For the text-containing cell, return its midpoint in [X, Y] coordinate format. 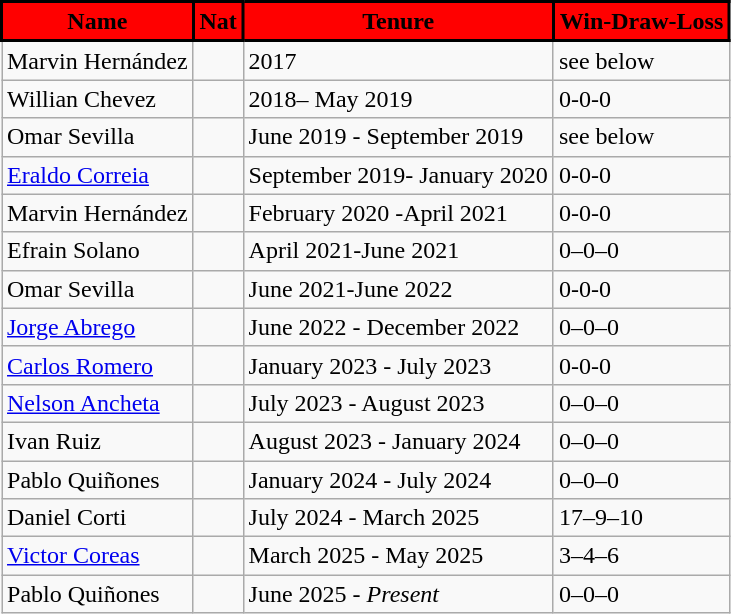
June 2022 - December 2022 [398, 327]
April 2021-June 2021 [398, 251]
July 2024 - March 2025 [398, 518]
Carlos Romero [98, 365]
Eraldo Correia [98, 175]
June 2019 - September 2019 [398, 137]
Tenure [398, 22]
Willian Chevez [98, 99]
2018– May 2019 [398, 99]
Victor Coreas [98, 556]
September 2019- January 2020 [398, 175]
Jorge Abrego [98, 327]
17–9–10 [641, 518]
Ivan Ruiz [98, 441]
Win-Draw-Loss [641, 22]
June 2021-June 2022 [398, 289]
June 2025 - Present [398, 594]
Name [98, 22]
Efrain Solano [98, 251]
Nelson Ancheta [98, 403]
Daniel Corti [98, 518]
Nat [218, 22]
February 2020 -April 2021 [398, 213]
January 2023 - July 2023 [398, 365]
3–4–6 [641, 556]
August 2023 - January 2024 [398, 441]
March 2025 - May 2025 [398, 556]
July 2023 - August 2023 [398, 403]
January 2024 - July 2024 [398, 479]
2017 [398, 60]
